Find where the given text appears and provide that cell's center as (x, y) coordinate. 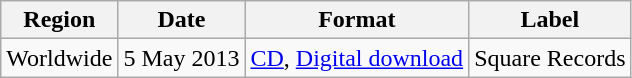
5 May 2013 (182, 58)
Format (357, 20)
Region (60, 20)
CD, Digital download (357, 58)
Worldwide (60, 58)
Label (550, 20)
Square Records (550, 58)
Date (182, 20)
